Determine the (x, y) coordinate at the center of the cell enclosing the given text.  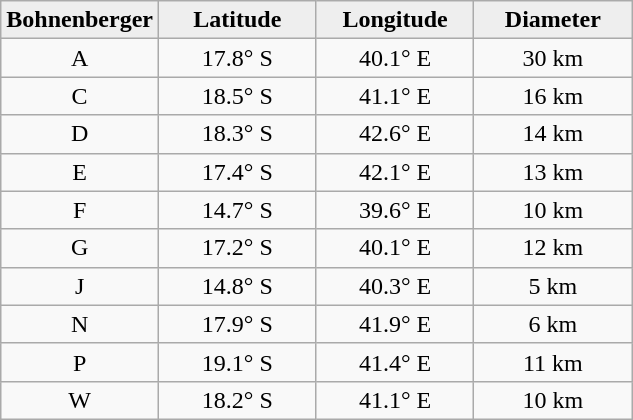
11 km (553, 362)
41.4° E (395, 362)
N (80, 324)
E (80, 172)
P (80, 362)
14.7° S (237, 210)
Latitude (237, 20)
C (80, 96)
19.1° S (237, 362)
D (80, 134)
16 km (553, 96)
39.6° E (395, 210)
5 km (553, 286)
Diameter (553, 20)
17.8° S (237, 58)
30 km (553, 58)
Longitude (395, 20)
17.9° S (237, 324)
14.8° S (237, 286)
F (80, 210)
W (80, 400)
Bohnenberger (80, 20)
14 km (553, 134)
18.5° S (237, 96)
42.1° E (395, 172)
G (80, 248)
A (80, 58)
17.4° S (237, 172)
18.3° S (237, 134)
J (80, 286)
18.2° S (237, 400)
17.2° S (237, 248)
42.6° E (395, 134)
13 km (553, 172)
41.9° E (395, 324)
12 km (553, 248)
40.3° E (395, 286)
6 km (553, 324)
